For the text-containing cell, return its midpoint in (x, y) coordinate format. 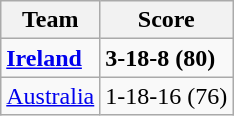
Ireland (50, 58)
Score (166, 20)
Team (50, 20)
Australia (50, 96)
1-18-16 (76) (166, 96)
3-18-8 (80) (166, 58)
